Pinpoint the cell where the given text exists, returning its (X, Y) midpoint coordinate. 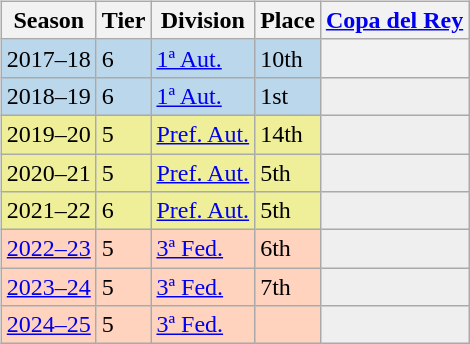
Copa del Rey (394, 20)
2019–20 (48, 134)
14th (288, 134)
Division (203, 20)
6th (288, 249)
2017–18 (48, 58)
Tier (124, 20)
2020–21 (48, 173)
2024–25 (48, 325)
2023–24 (48, 287)
2021–22 (48, 211)
Season (48, 20)
1st (288, 96)
2018–19 (48, 96)
7th (288, 287)
Place (288, 20)
2022–23 (48, 249)
10th (288, 58)
